Scan for the cell matching the given text and deliver its (x, y) coordinate at center. 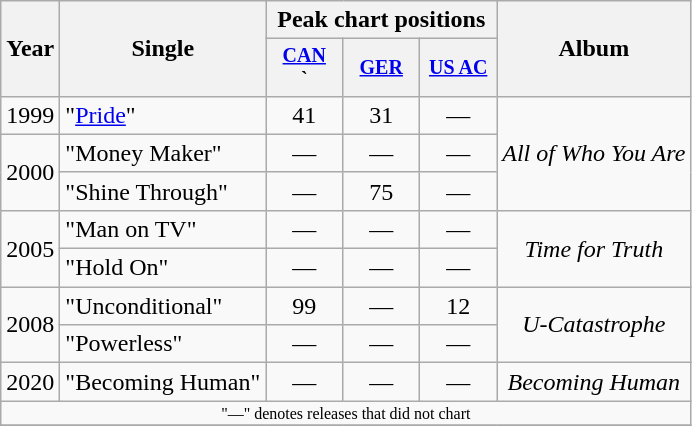
Album (594, 49)
Peak chart positions (382, 20)
31 (382, 115)
"Unconditional" (163, 306)
"Powerless" (163, 344)
"Becoming Human" (163, 382)
Year (30, 49)
75 (382, 191)
2020 (30, 382)
2005 (30, 248)
41 (304, 115)
Time for Truth (594, 248)
"Man on TV" (163, 229)
2000 (30, 172)
12 (458, 306)
All of Who You Are (594, 153)
Becoming Human (594, 382)
"Pride" (163, 115)
Single (163, 49)
CAN` (304, 68)
2008 (30, 325)
"Money Maker" (163, 153)
1999 (30, 115)
99 (304, 306)
"Shine Through" (163, 191)
"Hold On" (163, 268)
US AC (458, 68)
GER (382, 68)
"—" denotes releases that did not chart (346, 413)
U-Catastrophe (594, 325)
